Search for the cell housing the specified text and yield its (x, y) center coordinate. 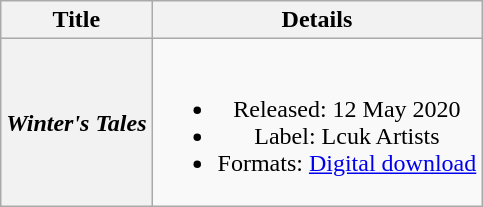
Details (317, 20)
Released: 12 May 2020Label: Lcuk ArtistsFormats: Digital download (317, 122)
Winter's Tales (76, 122)
Title (76, 20)
